Extract the (x, y) coordinate from the center of the cell holding the provided text.  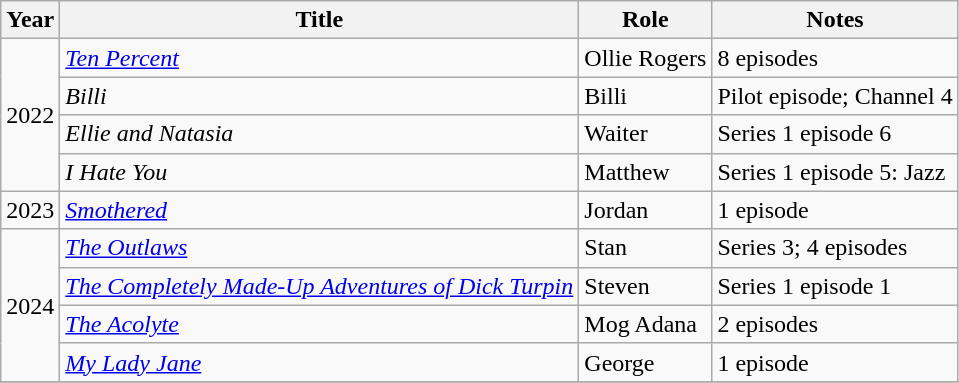
Ellie and Natasia (320, 134)
Title (320, 20)
2024 (30, 305)
Ollie Rogers (646, 58)
Series 1 episode 1 (835, 286)
Role (646, 20)
The Outlaws (320, 248)
Ten Percent (320, 58)
Mog Adana (646, 324)
My Lady Jane (320, 362)
8 episodes (835, 58)
Matthew (646, 172)
The Completely Made-Up Adventures of Dick Turpin (320, 286)
Smothered (320, 210)
Series 1 episode 5: Jazz (835, 172)
2023 (30, 210)
Jordan (646, 210)
2 episodes (835, 324)
Stan (646, 248)
2022 (30, 115)
The Acolyte (320, 324)
George (646, 362)
Series 3; 4 episodes (835, 248)
Notes (835, 20)
Steven (646, 286)
Series 1 episode 6 (835, 134)
Pilot episode; Channel 4 (835, 96)
I Hate You (320, 172)
Year (30, 20)
Waiter (646, 134)
